Pinpoint the cell where the given text exists, returning its [x, y] midpoint coordinate. 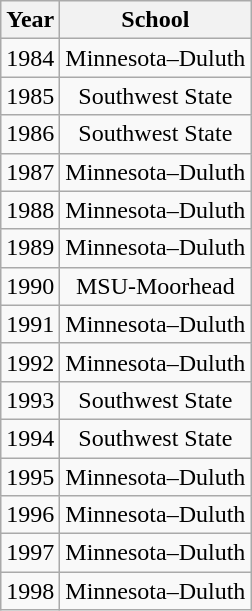
1996 [30, 515]
1995 [30, 477]
School [156, 20]
1987 [30, 172]
Year [30, 20]
1992 [30, 362]
1990 [30, 286]
1993 [30, 400]
MSU-Moorhead [156, 286]
1994 [30, 438]
1991 [30, 324]
1986 [30, 134]
1988 [30, 210]
1985 [30, 96]
1984 [30, 58]
1998 [30, 591]
1989 [30, 248]
1997 [30, 553]
